Return the [X, Y] coordinate for the center point of the cell that contains the specified text.  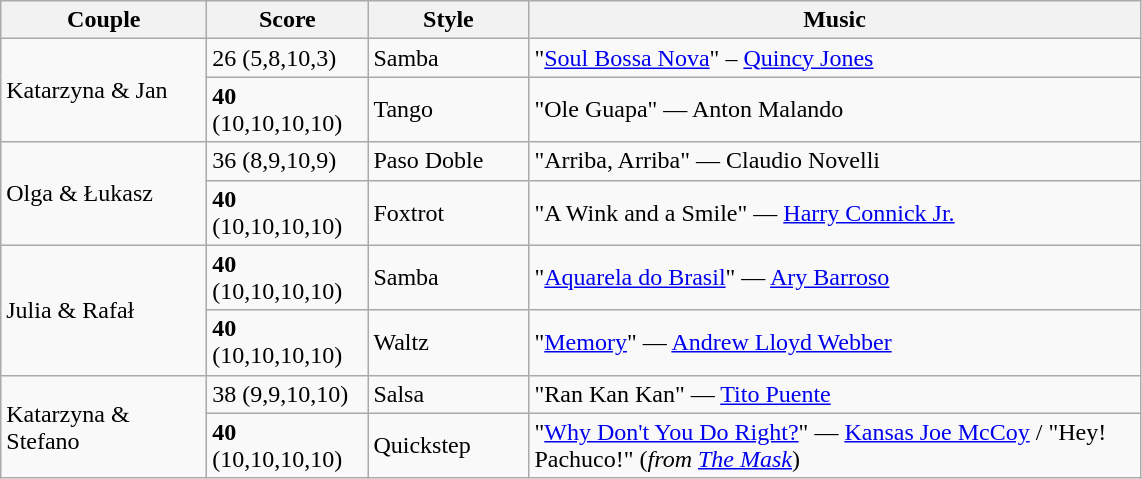
Waltz [448, 342]
Tango [448, 110]
"Ole Guapa" — Anton Malando [834, 110]
Music [834, 20]
36 (8,9,10,9) [288, 161]
Couple [104, 20]
38 (9,9,10,10) [288, 394]
Paso Doble [448, 161]
"Memory" — Andrew Lloyd Webber [834, 342]
Julia & Rafał [104, 310]
"Soul Bossa Nova" – Quincy Jones [834, 58]
Score [288, 20]
Katarzyna & Stefano [104, 426]
"Ran Kan Kan" — Tito Puente [834, 394]
26 (5,8,10,3) [288, 58]
"Why Don't You Do Right?" — Kansas Joe McCoy / "Hey! Pachuco!" (from The Mask) [834, 446]
Katarzyna & Jan [104, 90]
"Arriba, Arriba" — Claudio Novelli [834, 161]
Foxtrot [448, 212]
Style [448, 20]
"Aquarela do Brasil" — Ary Barroso [834, 278]
Olga & Łukasz [104, 194]
Salsa [448, 394]
Quickstep [448, 446]
"A Wink and a Smile" — Harry Connick Jr. [834, 212]
